Find where the given text appears and provide that cell's center as (X, Y) coordinate. 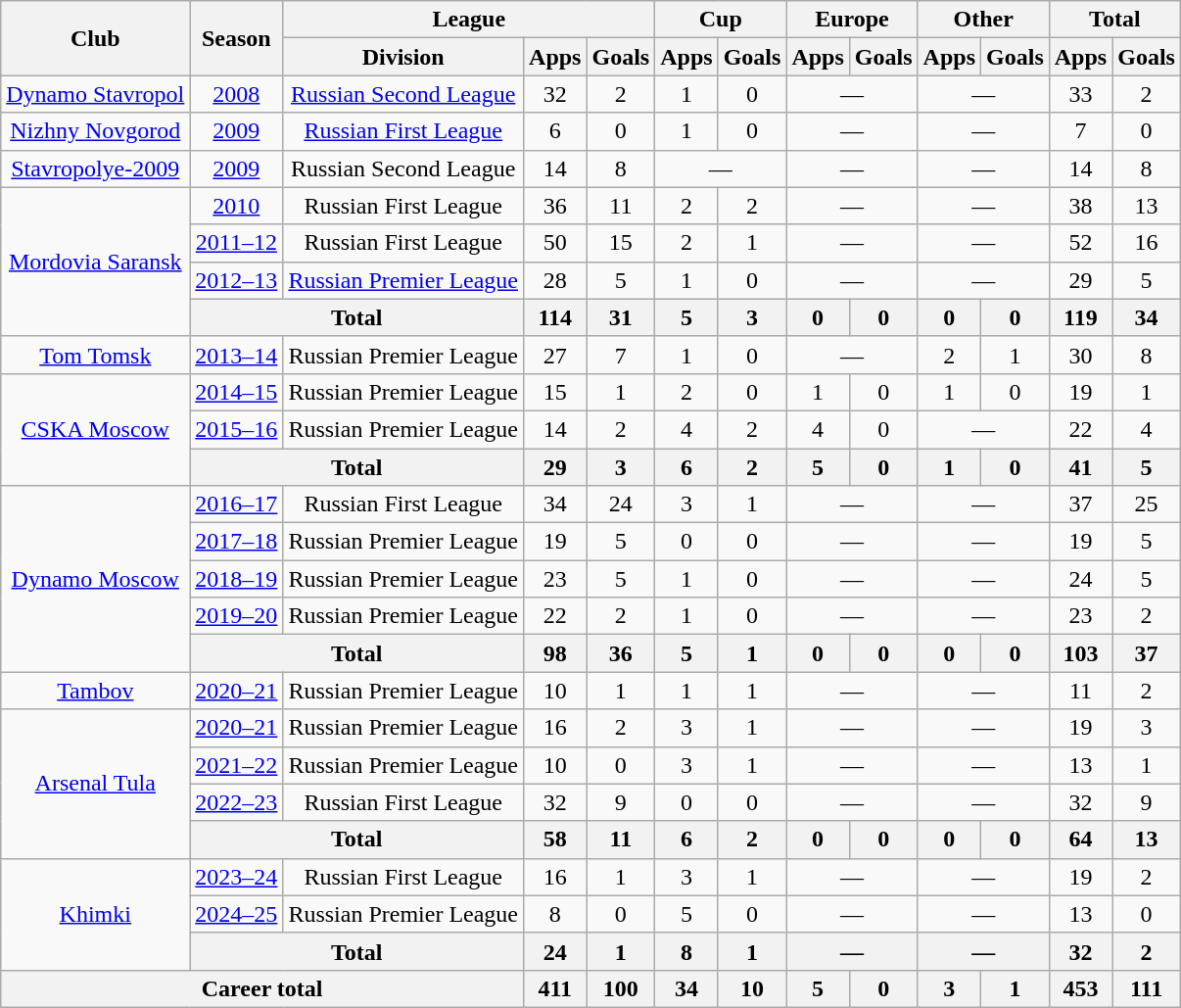
Nizhny Novgorod (96, 131)
2019–20 (237, 616)
25 (1147, 504)
2021–22 (237, 765)
Division (403, 57)
114 (555, 317)
Cup (721, 20)
Arsenal Tula (96, 784)
Other (983, 20)
2017–18 (237, 542)
Europe (852, 20)
52 (1080, 243)
Stavropolye-2009 (96, 168)
2011–12 (237, 243)
2010 (237, 206)
38 (1080, 206)
2015–16 (237, 429)
27 (555, 355)
41 (1080, 467)
Tambov (96, 691)
98 (555, 653)
2022–23 (237, 802)
Club (96, 38)
Dynamo Stavropol (96, 94)
411 (555, 988)
31 (621, 317)
Tom Tomsk (96, 355)
Season (237, 38)
Mordovia Saransk (96, 262)
2016–17 (237, 504)
Khimki (96, 914)
2012–13 (237, 280)
119 (1080, 317)
50 (555, 243)
Career total (262, 988)
64 (1080, 840)
103 (1080, 653)
2018–19 (237, 579)
30 (1080, 355)
2013–14 (237, 355)
2024–25 (237, 914)
2008 (237, 94)
2023–24 (237, 877)
33 (1080, 94)
Dynamo Moscow (96, 579)
453 (1080, 988)
100 (621, 988)
League (469, 20)
CSKA Moscow (96, 429)
2014–15 (237, 392)
111 (1147, 988)
58 (555, 840)
28 (555, 280)
